Pinpoint the cell where the given text exists, returning its (X, Y) midpoint coordinate. 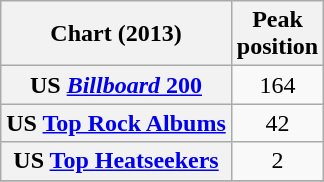
US Top Heatseekers (116, 161)
2 (277, 161)
US Top Rock Albums (116, 123)
Peakposition (277, 34)
Chart (2013) (116, 34)
164 (277, 85)
US Billboard 200 (116, 85)
42 (277, 123)
